For the text-containing cell, return its midpoint in (X, Y) coordinate format. 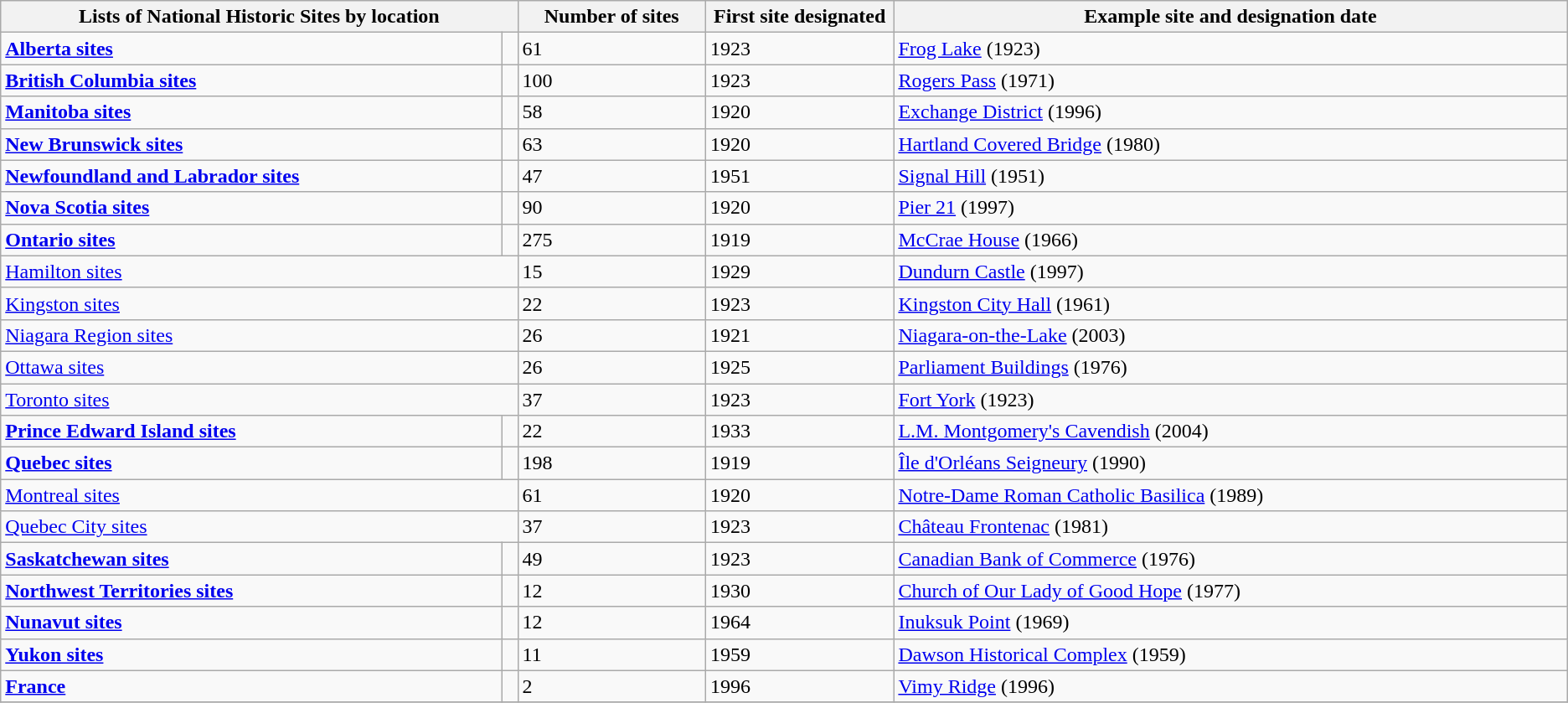
Nova Scotia sites (251, 208)
Newfoundland and Labrador sites (251, 176)
1964 (799, 623)
Church of Our Lady of Good Hope (1977) (1230, 591)
1959 (799, 654)
British Columbia sites (251, 80)
Île d'Orléans Seigneury (1990) (1230, 463)
2 (611, 686)
France (251, 686)
49 (611, 559)
Kingston City Hall (1961) (1230, 303)
Number of sites (611, 17)
Lists of National Historic Sites by location (260, 17)
1925 (799, 367)
Prince Edward Island sites (251, 432)
11 (611, 654)
1930 (799, 591)
Ottawa sites (260, 367)
Niagara Region sites (260, 335)
Dawson Historical Complex (1959) (1230, 654)
Quebec sites (251, 463)
Montreal sites (260, 495)
Exchange District (1996) (1230, 112)
47 (611, 176)
Inuksuk Point (1969) (1230, 623)
Niagara-on-the-Lake (2003) (1230, 335)
1996 (799, 686)
Frog Lake (1923) (1230, 49)
Parliament Buildings (1976) (1230, 367)
Pier 21 (1997) (1230, 208)
275 (611, 240)
Ontario sites (251, 240)
90 (611, 208)
New Brunswick sites (251, 144)
1921 (799, 335)
Dundurn Castle (1997) (1230, 271)
Nunavut sites (251, 623)
Kingston sites (260, 303)
Signal Hill (1951) (1230, 176)
Château Frontenac (1981) (1230, 527)
Hamilton sites (260, 271)
Northwest Territories sites (251, 591)
Toronto sites (260, 400)
First site designated (799, 17)
Example site and designation date (1230, 17)
Saskatchewan sites (251, 559)
Quebec City sites (260, 527)
1933 (799, 432)
Fort York (1923) (1230, 400)
Rogers Pass (1971) (1230, 80)
Hartland Covered Bridge (1980) (1230, 144)
McCrae House (1966) (1230, 240)
Canadian Bank of Commerce (1976) (1230, 559)
Manitoba sites (251, 112)
1929 (799, 271)
198 (611, 463)
Yukon sites (251, 654)
63 (611, 144)
Vimy Ridge (1996) (1230, 686)
15 (611, 271)
L.M. Montgomery's Cavendish (2004) (1230, 432)
Alberta sites (251, 49)
1951 (799, 176)
Notre-Dame Roman Catholic Basilica (1989) (1230, 495)
100 (611, 80)
58 (611, 112)
